Return the [X, Y] coordinate for the center point of the cell that contains the specified text.  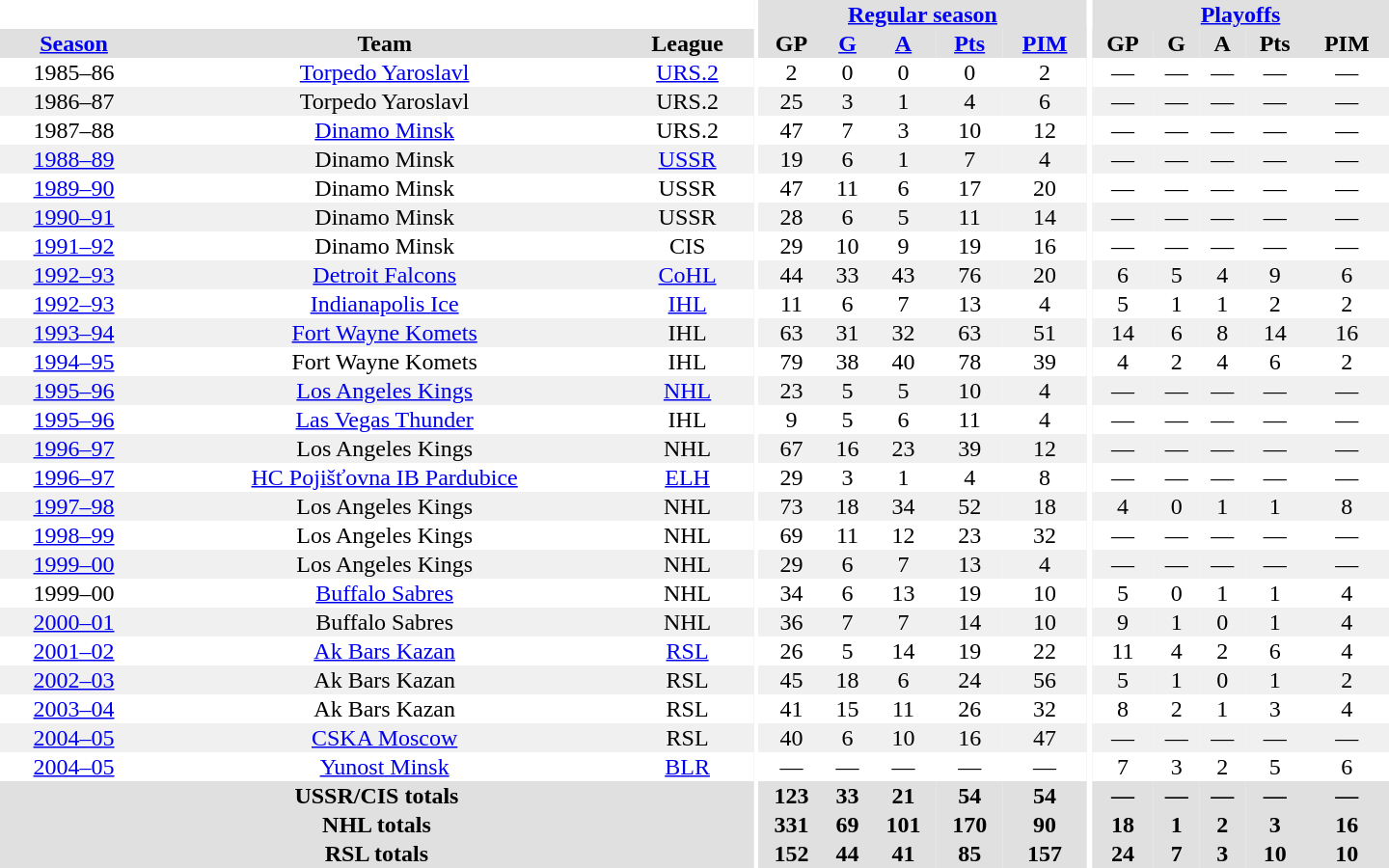
85 [970, 854]
152 [791, 854]
1993–94 [73, 333]
76 [970, 275]
RSL totals [376, 854]
38 [847, 362]
2002–03 [73, 680]
1994–95 [73, 362]
25 [791, 101]
League [687, 43]
NHL totals [376, 825]
2003–04 [73, 709]
HC Pojišťovna IB Pardubice [384, 477]
170 [970, 825]
15 [847, 709]
67 [791, 448]
21 [903, 796]
1998–99 [73, 535]
1997–98 [73, 506]
90 [1044, 825]
28 [791, 217]
1988–89 [73, 159]
Season [73, 43]
1985–86 [73, 72]
Las Vegas Thunder [384, 420]
2001–02 [73, 651]
2000–01 [73, 622]
Team [384, 43]
CIS [687, 246]
101 [903, 825]
123 [791, 796]
331 [791, 825]
1986–87 [73, 101]
USSR/CIS totals [376, 796]
51 [1044, 333]
1991–92 [73, 246]
1990–91 [73, 217]
Regular season [922, 14]
1987–88 [73, 130]
157 [1044, 854]
43 [903, 275]
78 [970, 362]
56 [1044, 680]
Yunost Minsk [384, 767]
36 [791, 622]
CSKA Moscow [384, 738]
17 [970, 188]
79 [791, 362]
Indianapolis Ice [384, 304]
ELH [687, 477]
73 [791, 506]
Detroit Falcons [384, 275]
1989–90 [73, 188]
BLR [687, 767]
Playoffs [1240, 14]
31 [847, 333]
45 [791, 680]
22 [1044, 651]
52 [970, 506]
CoHL [687, 275]
